Extract the [x, y] coordinate from the center of the cell holding the provided text.  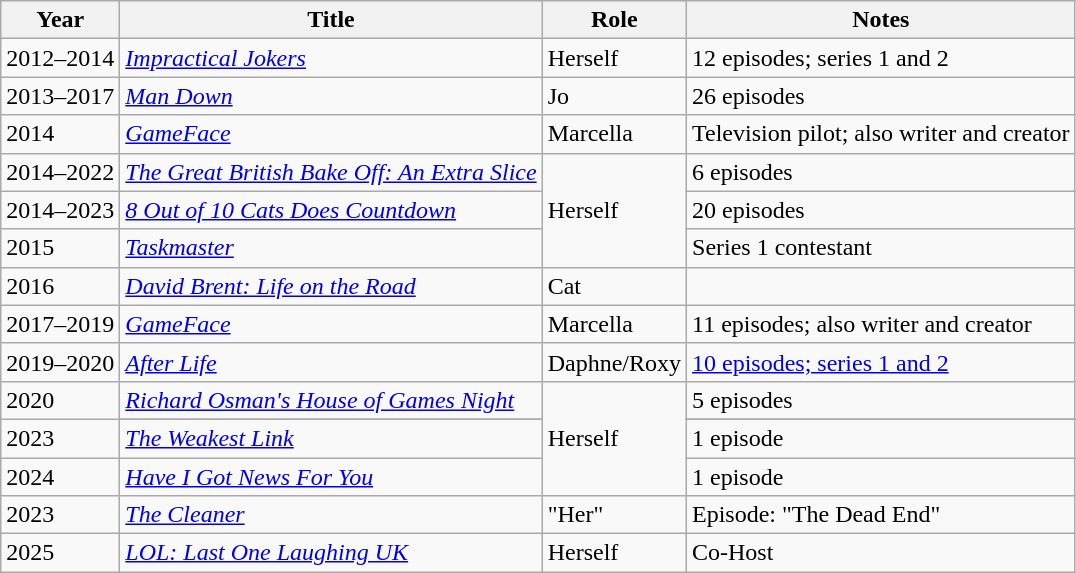
2014–2023 [60, 210]
2015 [60, 248]
2025 [60, 553]
2019–2020 [60, 362]
David Brent: Life on the Road [331, 286]
8 Out of 10 Cats Does Countdown [331, 210]
11 episodes; also writer and creator [882, 324]
Jo [614, 96]
Richard Osman's House of Games Night [331, 400]
Cat [614, 286]
LOL: Last One Laughing UK [331, 553]
2016 [60, 286]
Year [60, 20]
Man Down [331, 96]
12 episodes; series 1 and 2 [882, 58]
5 episodes [882, 400]
Episode: "The Dead End" [882, 515]
The Weakest Link [331, 438]
Co-Host [882, 553]
2024 [60, 477]
2017–2019 [60, 324]
2014–2022 [60, 172]
26 episodes [882, 96]
Impractical Jokers [331, 58]
The Great British Bake Off: An Extra Slice [331, 172]
6 episodes [882, 172]
Title [331, 20]
Notes [882, 20]
Have I Got News For You [331, 477]
2014 [60, 134]
Television pilot; also writer and creator [882, 134]
2020 [60, 400]
Daphne/Roxy [614, 362]
"Her" [614, 515]
Series 1 contestant [882, 248]
10 episodes; series 1 and 2 [882, 362]
Taskmaster [331, 248]
20 episodes [882, 210]
2012–2014 [60, 58]
After Life [331, 362]
Role [614, 20]
2013–2017 [60, 96]
The Cleaner [331, 515]
